Locate the cell with the specified text and output its (X, Y) center coordinate. 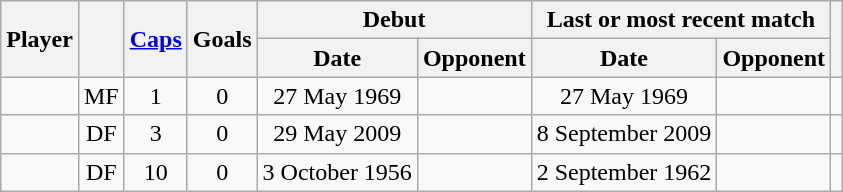
3 (156, 134)
2 September 1962 (624, 172)
8 September 2009 (624, 134)
1 (156, 96)
Last or most recent match (680, 20)
Debut (394, 20)
MF (101, 96)
Goals (222, 39)
Caps (156, 39)
10 (156, 172)
Player (40, 39)
29 May 2009 (337, 134)
3 October 1956 (337, 172)
